Detect which cell encompasses the target text, then output its [x, y] center coordinate. 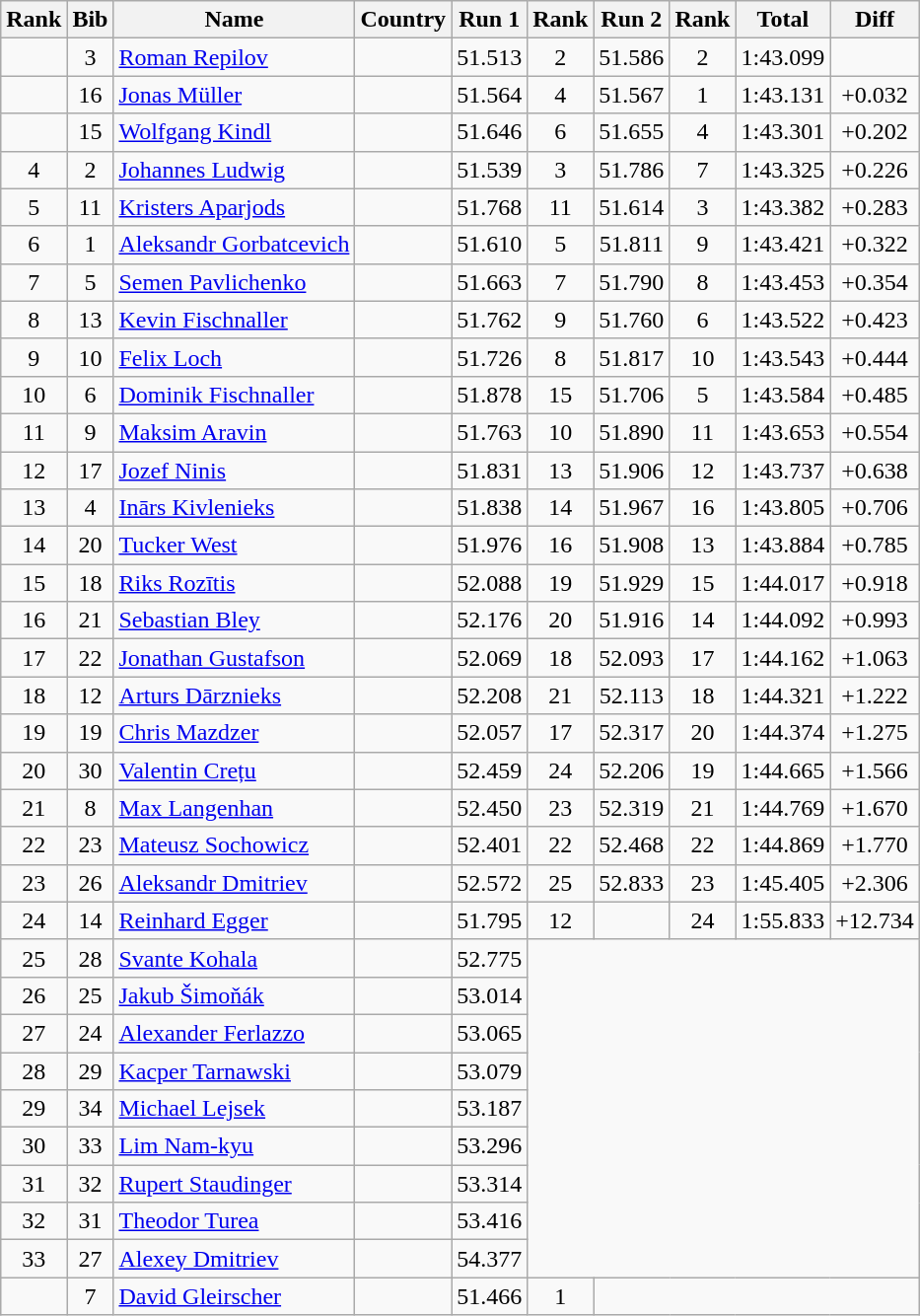
34 [91, 1109]
+0.554 [876, 432]
Tucker West [235, 546]
54.377 [489, 1259]
+0.444 [876, 357]
1:44.092 [783, 621]
Valentin Crețu [235, 770]
+0.485 [876, 395]
1:43.099 [783, 57]
51.726 [489, 357]
Felix Loch [235, 357]
52.113 [631, 695]
+1.063 [876, 658]
52.450 [489, 808]
Jakub Šimoňák [235, 995]
1:43.543 [783, 357]
Alexey Dmitriev [235, 1259]
51.564 [489, 95]
Reinhard Egger [235, 920]
52.057 [489, 733]
52.468 [631, 845]
Dominik Fischnaller [235, 395]
51.817 [631, 357]
1:44.769 [783, 808]
51.890 [631, 432]
51.838 [489, 508]
Rupert Staudinger [235, 1184]
+1.222 [876, 695]
+0.354 [876, 282]
51.567 [631, 95]
52.093 [631, 658]
1:43.653 [783, 432]
1:43.325 [783, 170]
51.916 [631, 621]
Jonas Müller [235, 95]
+12.734 [876, 920]
Bib [91, 20]
Diff [876, 20]
+0.283 [876, 207]
1:44.869 [783, 845]
51.762 [489, 320]
51.967 [631, 508]
Inārs Kivlenieks [235, 508]
Aleksandr Dmitriev [235, 883]
Jonathan Gustafson [235, 658]
53.416 [489, 1221]
Kevin Fischnaller [235, 320]
+0.423 [876, 320]
1:55.833 [783, 920]
51.906 [631, 471]
51.610 [489, 245]
52.401 [489, 845]
Run 2 [631, 20]
Johannes Ludwig [235, 170]
51.831 [489, 471]
Alexander Ferlazzo [235, 1033]
1:43.884 [783, 546]
1:44.374 [783, 733]
+0.993 [876, 621]
52.833 [631, 883]
Run 1 [489, 20]
53.187 [489, 1109]
1:43.737 [783, 471]
51.976 [489, 546]
52.319 [631, 808]
53.314 [489, 1184]
Semen Pavlichenko [235, 282]
Chris Mazdzer [235, 733]
1:44.162 [783, 658]
Arturs Dārznieks [235, 695]
51.539 [489, 170]
+0.202 [876, 132]
1:43.301 [783, 132]
1:43.522 [783, 320]
51.878 [489, 395]
Svante Kohala [235, 958]
51.786 [631, 170]
+0.638 [876, 471]
Sebastian Bley [235, 621]
Wolfgang Kindl [235, 132]
51.929 [631, 583]
51.646 [489, 132]
52.317 [631, 733]
52.176 [489, 621]
+2.306 [876, 883]
52.775 [489, 958]
51.790 [631, 282]
Kacper Tarnawski [235, 1070]
52.572 [489, 883]
51.763 [489, 432]
52.088 [489, 583]
51.466 [489, 1296]
+0.918 [876, 583]
+1.670 [876, 808]
1:43.453 [783, 282]
Riks Rozītis [235, 583]
51.811 [631, 245]
Aleksandr Gorbatcevich [235, 245]
52.459 [489, 770]
51.908 [631, 546]
51.513 [489, 57]
Maksim Aravin [235, 432]
+0.032 [876, 95]
+0.226 [876, 170]
51.706 [631, 395]
1:43.584 [783, 395]
Michael Lejsek [235, 1109]
1:43.131 [783, 95]
1:43.382 [783, 207]
51.760 [631, 320]
+0.322 [876, 245]
Jozef Ninis [235, 471]
1:44.017 [783, 583]
1:45.405 [783, 883]
51.655 [631, 132]
+0.706 [876, 508]
Name [235, 20]
52.208 [489, 695]
Lim Nam-kyu [235, 1146]
52.206 [631, 770]
52.069 [489, 658]
Mateusz Sochowicz [235, 845]
51.663 [489, 282]
Kristers Aparjods [235, 207]
51.768 [489, 207]
David Gleirscher [235, 1296]
1:44.665 [783, 770]
53.014 [489, 995]
51.795 [489, 920]
1:43.421 [783, 245]
+1.275 [876, 733]
53.065 [489, 1033]
Country [403, 20]
Total [783, 20]
51.586 [631, 57]
1:44.321 [783, 695]
+0.785 [876, 546]
Max Langenhan [235, 808]
+1.770 [876, 845]
53.079 [489, 1070]
Theodor Turea [235, 1221]
51.614 [631, 207]
1:43.805 [783, 508]
Roman Repilov [235, 57]
+1.566 [876, 770]
53.296 [489, 1146]
